Identify which cell holds the provided text, then report its [X, Y] central coordinate. 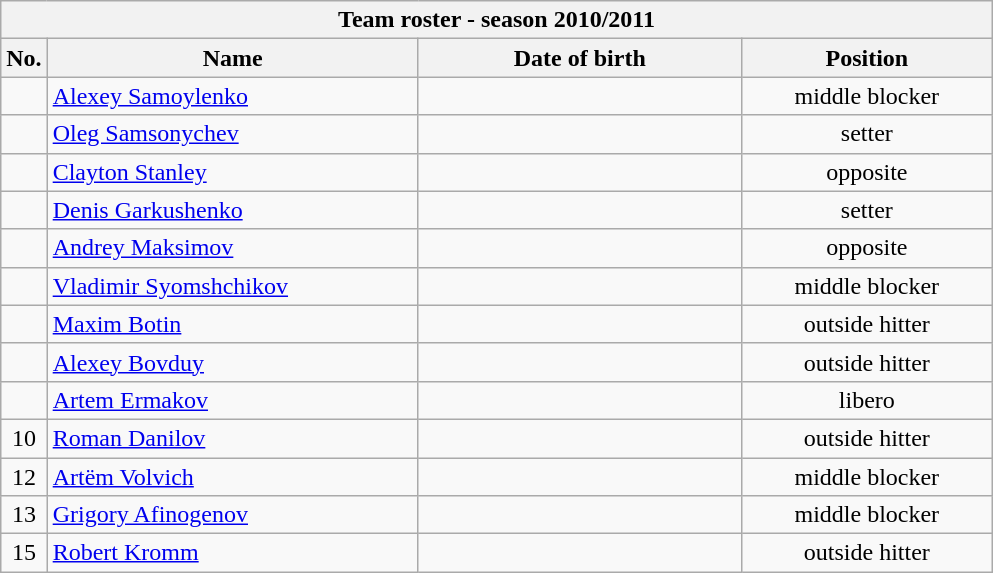
Grigory Afinogenov [232, 515]
Artëm Volvich [232, 477]
Team roster - season 2010/2011 [497, 20]
Alexey Bovduy [232, 362]
Alexey Samoylenko [232, 96]
13 [24, 515]
Name [232, 58]
Clayton Stanley [232, 172]
10 [24, 438]
libero [866, 400]
Maxim Botin [232, 324]
Vladimir Syomshchikov [232, 286]
Artem Ermakov [232, 400]
Date of birth [580, 58]
Andrey Maksimov [232, 248]
15 [24, 553]
Position [866, 58]
12 [24, 477]
No. [24, 58]
Oleg Samsonychev [232, 134]
Denis Garkushenko [232, 210]
Roman Danilov [232, 438]
Robert Kromm [232, 553]
